Provide the (X, Y) coordinate of the cell's center where the given text is located.  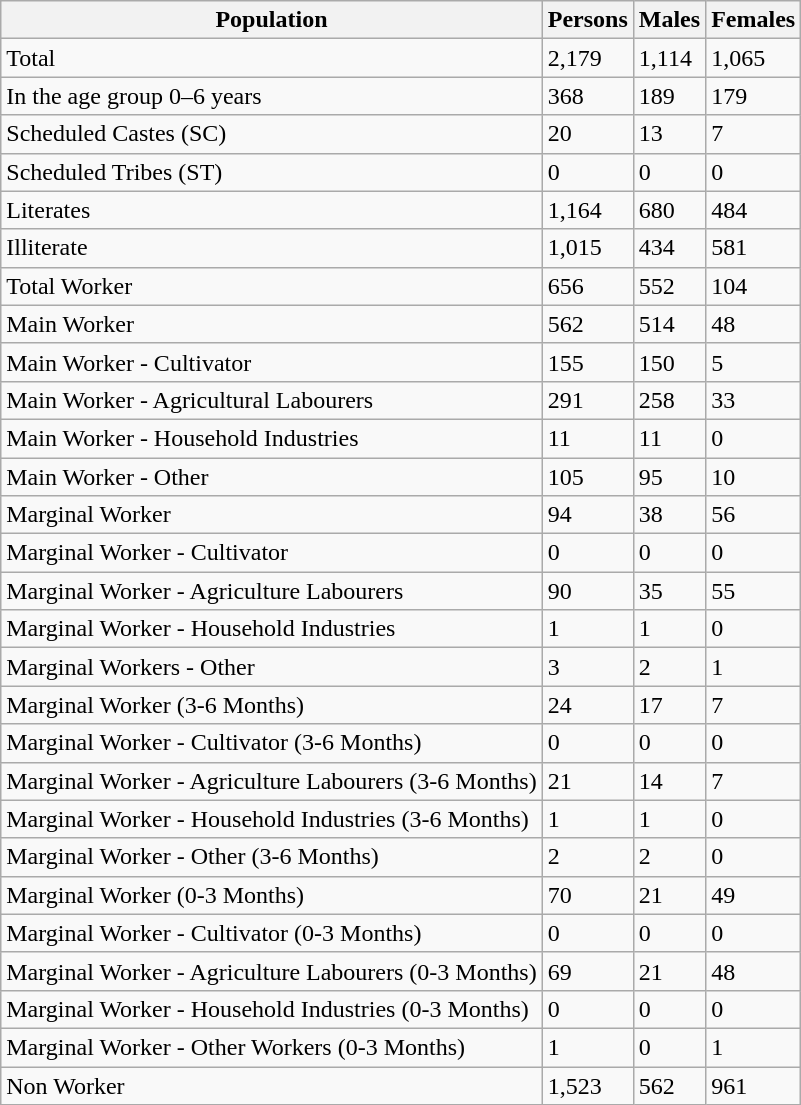
Marginal Workers - Other (272, 667)
49 (754, 895)
105 (588, 477)
56 (754, 515)
291 (588, 400)
Marginal Worker - Household Industries (0-3 Months) (272, 1009)
1,065 (754, 58)
Marginal Worker - Cultivator (272, 553)
35 (669, 591)
Total Worker (272, 286)
70 (588, 895)
Scheduled Tribes (ST) (272, 172)
Marginal Worker - Household Industries (272, 629)
Literates (272, 210)
33 (754, 400)
179 (754, 96)
Marginal Worker - Other Workers (0-3 Months) (272, 1047)
95 (669, 477)
656 (588, 286)
1,164 (588, 210)
434 (669, 248)
1,523 (588, 1085)
150 (669, 362)
Marginal Worker - Household Industries (3-6 Months) (272, 819)
Population (272, 20)
514 (669, 324)
1,015 (588, 248)
484 (754, 210)
Marginal Worker - Cultivator (0-3 Months) (272, 933)
Non Worker (272, 1085)
Total (272, 58)
Marginal Worker (272, 515)
24 (588, 705)
13 (669, 134)
Females (754, 20)
3 (588, 667)
Main Worker - Other (272, 477)
Main Worker - Household Industries (272, 438)
Males (669, 20)
104 (754, 286)
155 (588, 362)
Main Worker - Agricultural Labourers (272, 400)
Marginal Worker - Agriculture Labourers (272, 591)
189 (669, 96)
258 (669, 400)
Marginal Worker - Cultivator (3-6 Months) (272, 743)
90 (588, 591)
Marginal Worker - Agriculture Labourers (3-6 Months) (272, 781)
2,179 (588, 58)
38 (669, 515)
1,114 (669, 58)
680 (669, 210)
Main Worker (272, 324)
Marginal Worker (0-3 Months) (272, 895)
Marginal Worker - Agriculture Labourers (0-3 Months) (272, 971)
14 (669, 781)
94 (588, 515)
55 (754, 591)
Marginal Worker - Other (3-6 Months) (272, 857)
961 (754, 1085)
581 (754, 248)
Persons (588, 20)
69 (588, 971)
Marginal Worker (3-6 Months) (272, 705)
Scheduled Castes (SC) (272, 134)
17 (669, 705)
10 (754, 477)
5 (754, 362)
In the age group 0–6 years (272, 96)
Illiterate (272, 248)
20 (588, 134)
552 (669, 286)
Main Worker - Cultivator (272, 362)
368 (588, 96)
